For the text-containing cell, return its midpoint in (x, y) coordinate format. 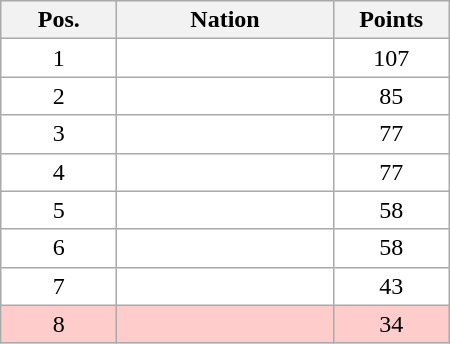
5 (59, 210)
107 (391, 58)
Points (391, 20)
Pos. (59, 20)
34 (391, 324)
43 (391, 286)
4 (59, 172)
6 (59, 248)
3 (59, 134)
1 (59, 58)
8 (59, 324)
85 (391, 96)
Nation (225, 20)
2 (59, 96)
7 (59, 286)
